For the text-containing cell, return its midpoint in [X, Y] coordinate format. 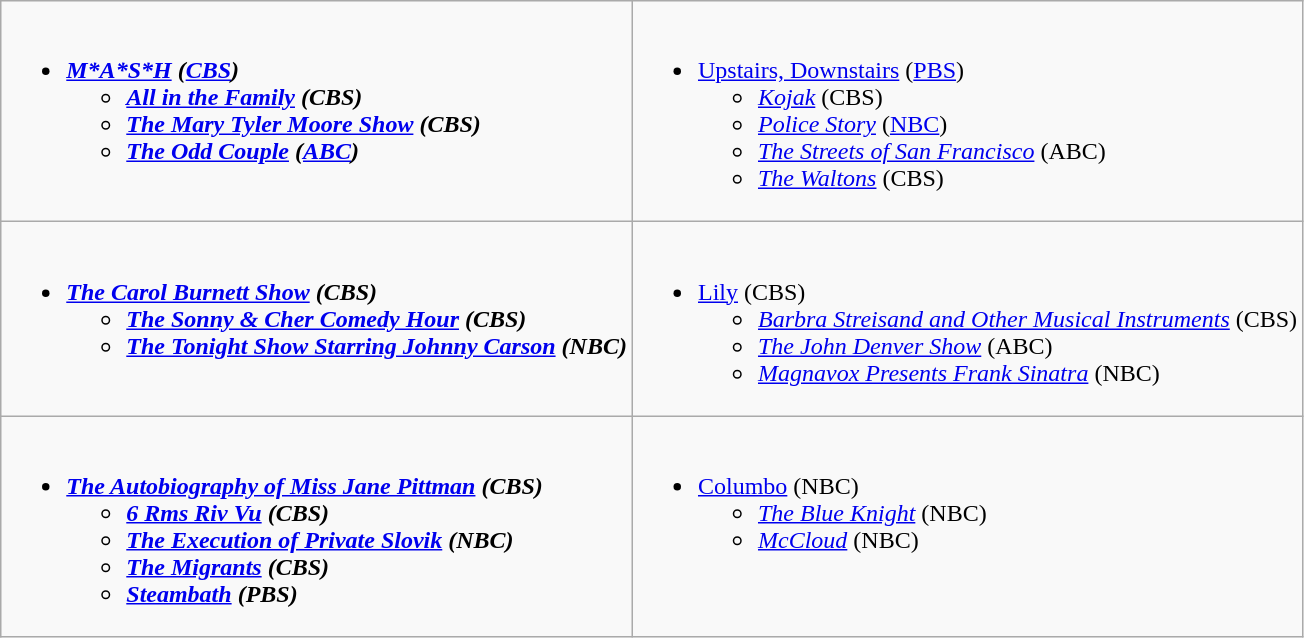
M*A*S*H (CBS)All in the Family (CBS)The Mary Tyler Moore Show (CBS)The Odd Couple (ABC) [317, 112]
Upstairs, Downstairs (PBS)Kojak (CBS)Police Story (NBC)The Streets of San Francisco (ABC)The Waltons (CBS) [967, 112]
Columbo (NBC)The Blue Knight (NBC)McCloud (NBC) [967, 526]
The Carol Burnett Show (CBS)The Sonny & Cher Comedy Hour (CBS)The Tonight Show Starring Johnny Carson (NBC) [317, 319]
Lily (CBS)Barbra Streisand and Other Musical Instruments (CBS)The John Denver Show (ABC)Magnavox Presents Frank Sinatra (NBC) [967, 319]
The Autobiography of Miss Jane Pittman (CBS)6 Rms Riv Vu (CBS)The Execution of Private Slovik (NBC)The Migrants (CBS)Steambath (PBS) [317, 526]
